Determine the [X, Y] coordinate at the center of the cell enclosing the given text.  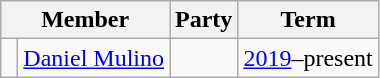
2019–present [308, 58]
Daniel Mulino [94, 58]
Party [204, 20]
Term [308, 20]
Member [86, 20]
